Search for the cell housing the specified text and yield its (X, Y) center coordinate. 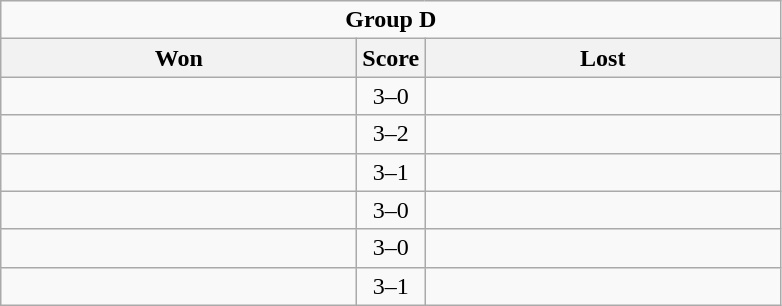
3–2 (391, 134)
Won (179, 58)
Score (391, 58)
Group D (391, 20)
Lost (603, 58)
